Capture the cell that displays the provided text and extract its (X, Y) central coordinate. 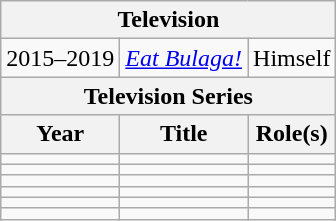
Role(s) (292, 134)
Himself (292, 58)
2015–2019 (60, 58)
Title (184, 134)
Television Series (168, 96)
Television (168, 20)
Year (60, 134)
Eat Bulaga! (184, 58)
